For the text-containing cell, return its midpoint in [x, y] coordinate format. 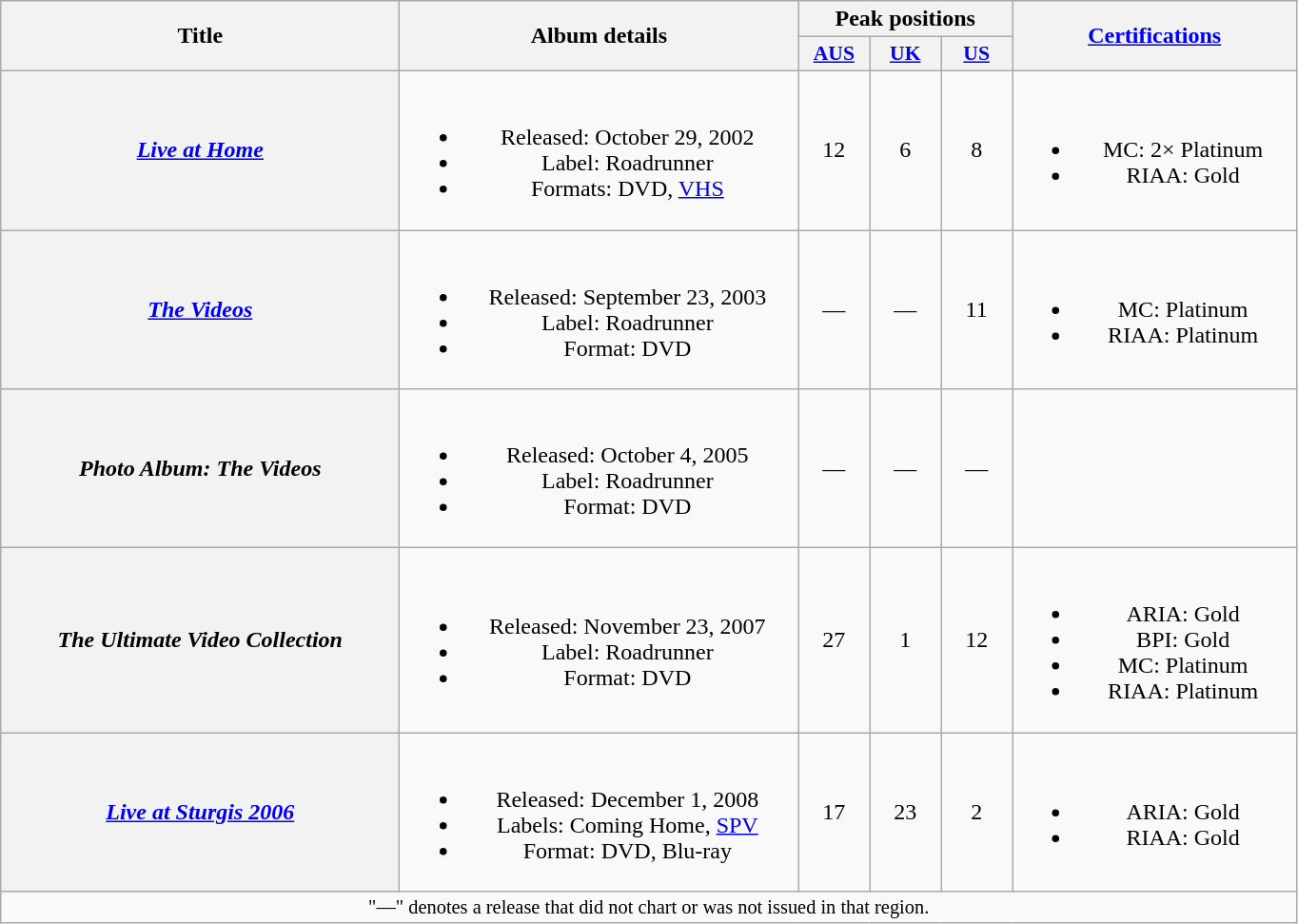
23 [906, 813]
6 [906, 150]
8 [976, 150]
ARIA: GoldBPI: GoldMC: PlatinumRIAA: Platinum [1155, 640]
MC: PlatinumRIAA: Platinum [1155, 310]
17 [834, 813]
Released: November 23, 2007Label: RoadrunnerFormat: DVD [600, 640]
"—" denotes a release that did not chart or was not issued in that region. [649, 908]
Live at Sturgis 2006 [200, 813]
UK [906, 54]
Peak positions [906, 19]
1 [906, 640]
11 [976, 310]
Released: December 1, 2008Labels: Coming Home, SPVFormat: DVD, Blu-ray [600, 813]
27 [834, 640]
MC: 2× PlatinumRIAA: Gold [1155, 150]
2 [976, 813]
Album details [600, 36]
Title [200, 36]
Released: September 23, 2003Label: RoadrunnerFormat: DVD [600, 310]
Photo Album: The Videos [200, 468]
Released: October 29, 2002Label: RoadrunnerFormats: DVD, VHS [600, 150]
The Ultimate Video Collection [200, 640]
AUS [834, 54]
Live at Home [200, 150]
The Videos [200, 310]
US [976, 54]
Certifications [1155, 36]
Released: October 4, 2005Label: RoadrunnerFormat: DVD [600, 468]
ARIA: GoldRIAA: Gold [1155, 813]
